Return (x, y) of the center of cell containing provided text 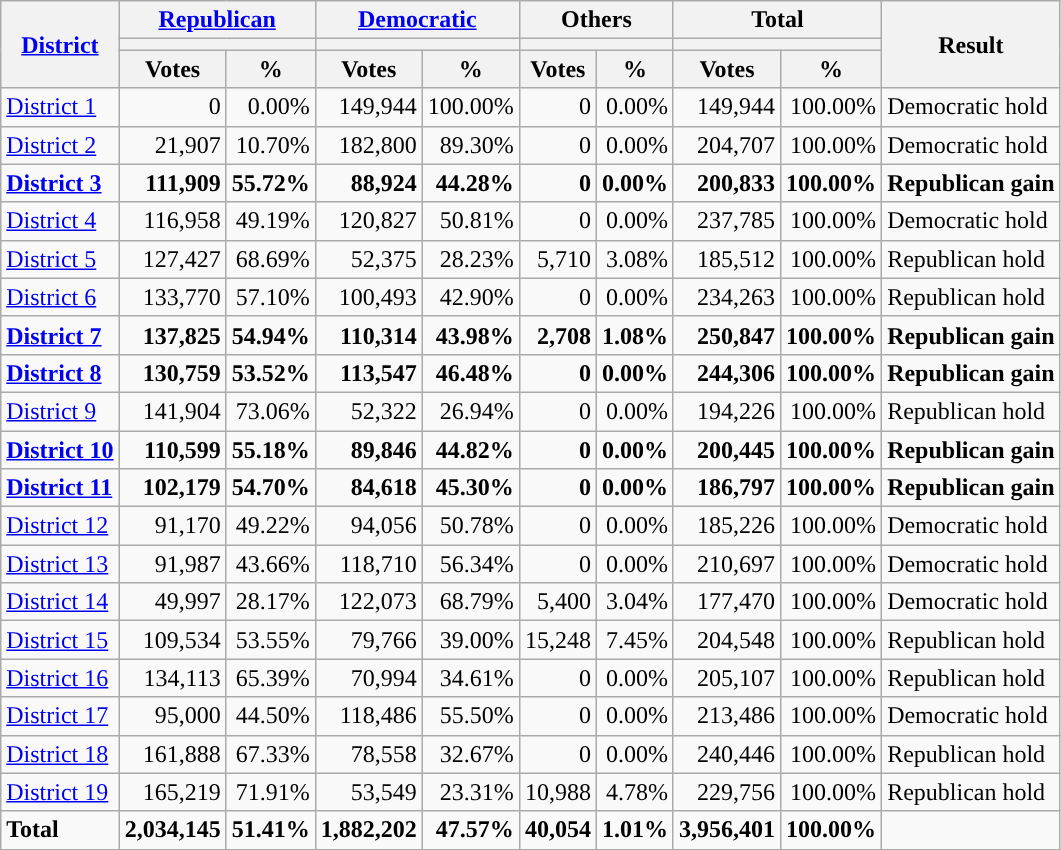
44.50% (270, 716)
56.34% (470, 564)
100,493 (368, 297)
53.55% (270, 640)
45.30% (470, 488)
7.45% (634, 640)
Others (596, 20)
161,888 (172, 754)
District 5 (60, 259)
84,618 (368, 488)
127,427 (172, 259)
5,400 (558, 602)
Democratic (417, 20)
120,827 (368, 221)
39.00% (470, 640)
165,219 (172, 792)
52,322 (368, 411)
34.61% (470, 678)
3.08% (634, 259)
District (60, 44)
110,599 (172, 449)
Result (971, 44)
57.10% (270, 297)
200,445 (726, 449)
50.81% (470, 221)
204,548 (726, 640)
10.70% (270, 145)
District 14 (60, 602)
21,907 (172, 145)
186,797 (726, 488)
1,882,202 (368, 830)
1.08% (634, 335)
177,470 (726, 602)
79,766 (368, 640)
District 13 (60, 564)
200,833 (726, 183)
1.01% (634, 830)
78,558 (368, 754)
141,904 (172, 411)
229,756 (726, 792)
134,113 (172, 678)
182,800 (368, 145)
109,534 (172, 640)
71.91% (270, 792)
67.33% (270, 754)
District 11 (60, 488)
55.18% (270, 449)
Republican (217, 20)
54.70% (270, 488)
40,054 (558, 830)
194,226 (726, 411)
49.22% (270, 526)
113,547 (368, 373)
244,306 (726, 373)
50.78% (470, 526)
237,785 (726, 221)
District 2 (60, 145)
2,708 (558, 335)
94,056 (368, 526)
44.28% (470, 183)
District 6 (60, 297)
District 16 (60, 678)
43.98% (470, 335)
110,314 (368, 335)
118,710 (368, 564)
46.48% (470, 373)
District 8 (60, 373)
234,263 (726, 297)
District 4 (60, 221)
3.04% (634, 602)
10,988 (558, 792)
5,710 (558, 259)
42.90% (470, 297)
53.52% (270, 373)
91,170 (172, 526)
88,924 (368, 183)
68.79% (470, 602)
65.39% (270, 678)
122,073 (368, 602)
43.66% (270, 564)
District 9 (60, 411)
213,486 (726, 716)
70,994 (368, 678)
District 10 (60, 449)
2,034,145 (172, 830)
23.31% (470, 792)
District 17 (60, 716)
32.67% (470, 754)
District 18 (60, 754)
205,107 (726, 678)
49.19% (270, 221)
68.69% (270, 259)
73.06% (270, 411)
204,707 (726, 145)
89.30% (470, 145)
54.94% (270, 335)
15,248 (558, 640)
130,759 (172, 373)
District 15 (60, 640)
28.23% (470, 259)
116,958 (172, 221)
137,825 (172, 335)
District 1 (60, 107)
185,512 (726, 259)
53,549 (368, 792)
210,697 (726, 564)
55.72% (270, 183)
250,847 (726, 335)
102,179 (172, 488)
3,956,401 (726, 830)
240,446 (726, 754)
49,997 (172, 602)
89,846 (368, 449)
26.94% (470, 411)
District 12 (60, 526)
51.41% (270, 830)
4.78% (634, 792)
185,226 (726, 526)
55.50% (470, 716)
52,375 (368, 259)
95,000 (172, 716)
111,909 (172, 183)
District 19 (60, 792)
44.82% (470, 449)
91,987 (172, 564)
118,486 (368, 716)
133,770 (172, 297)
28.17% (270, 602)
District 3 (60, 183)
District 7 (60, 335)
47.57% (470, 830)
